Find where the given text appears and provide that cell's center as (x, y) coordinate. 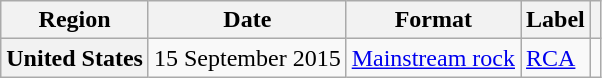
Label (556, 20)
Format (433, 20)
Mainstream rock (433, 58)
Date (247, 20)
RCA (556, 58)
15 September 2015 (247, 58)
Region (75, 20)
United States (75, 58)
